Determine the [X, Y] coordinate at the center of the cell enclosing the given text.  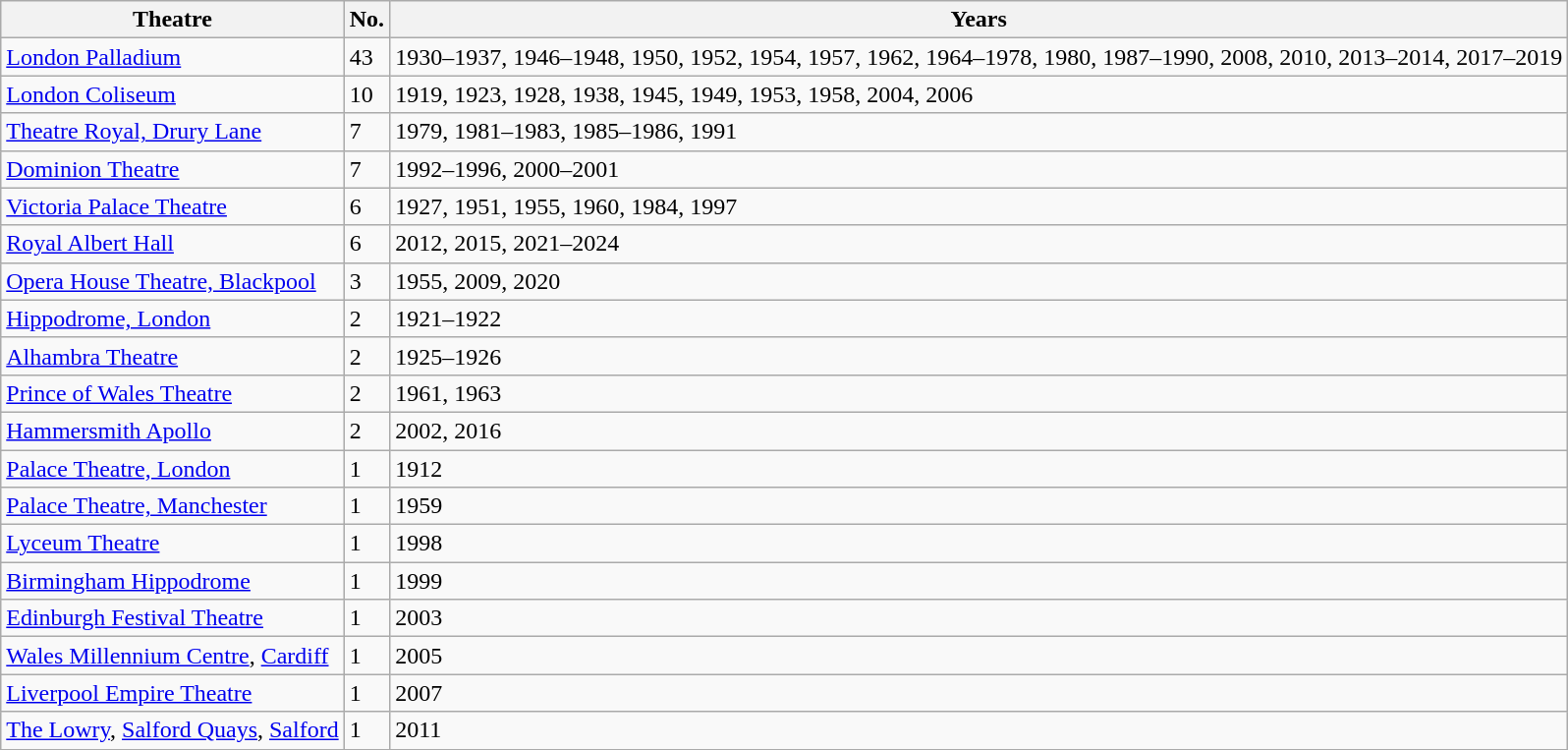
1992–1996, 2000–2001 [979, 169]
1930–1937, 1946–1948, 1950, 1952, 1954, 1957, 1962, 1964–1978, 1980, 1987–1990, 2008, 2010, 2013–2014, 2017–2019 [979, 57]
1912 [979, 469]
Dominion Theatre [173, 169]
2007 [979, 693]
Palace Theatre, London [173, 469]
Edinburgh Festival Theatre [173, 618]
3 [366, 281]
The Lowry, Salford Quays, Salford [173, 730]
Victoria Palace Theatre [173, 206]
2002, 2016 [979, 431]
Palace Theatre, Manchester [173, 506]
2005 [979, 656]
2003 [979, 618]
Wales Millennium Centre, Cardiff [173, 656]
Theatre [173, 20]
1919, 1923, 1928, 1938, 1945, 1949, 1953, 1958, 2004, 2006 [979, 94]
1999 [979, 581]
1955, 2009, 2020 [979, 281]
London Palladium [173, 57]
1925–1926 [979, 356]
Birmingham Hippodrome [173, 581]
Hammersmith Apollo [173, 431]
Opera House Theatre, Blackpool [173, 281]
10 [366, 94]
Years [979, 20]
1961, 1963 [979, 393]
London Coliseum [173, 94]
2012, 2015, 2021–2024 [979, 244]
Lyceum Theatre [173, 544]
Royal Albert Hall [173, 244]
1979, 1981–1983, 1985–1986, 1991 [979, 132]
Theatre Royal, Drury Lane [173, 132]
Alhambra Theatre [173, 356]
Hippodrome, London [173, 318]
1927, 1951, 1955, 1960, 1984, 1997 [979, 206]
No. [366, 20]
1959 [979, 506]
2011 [979, 730]
1998 [979, 544]
Liverpool Empire Theatre [173, 693]
1921–1922 [979, 318]
43 [366, 57]
Prince of Wales Theatre [173, 393]
